Scan for the cell matching the given text and deliver its (X, Y) coordinate at center. 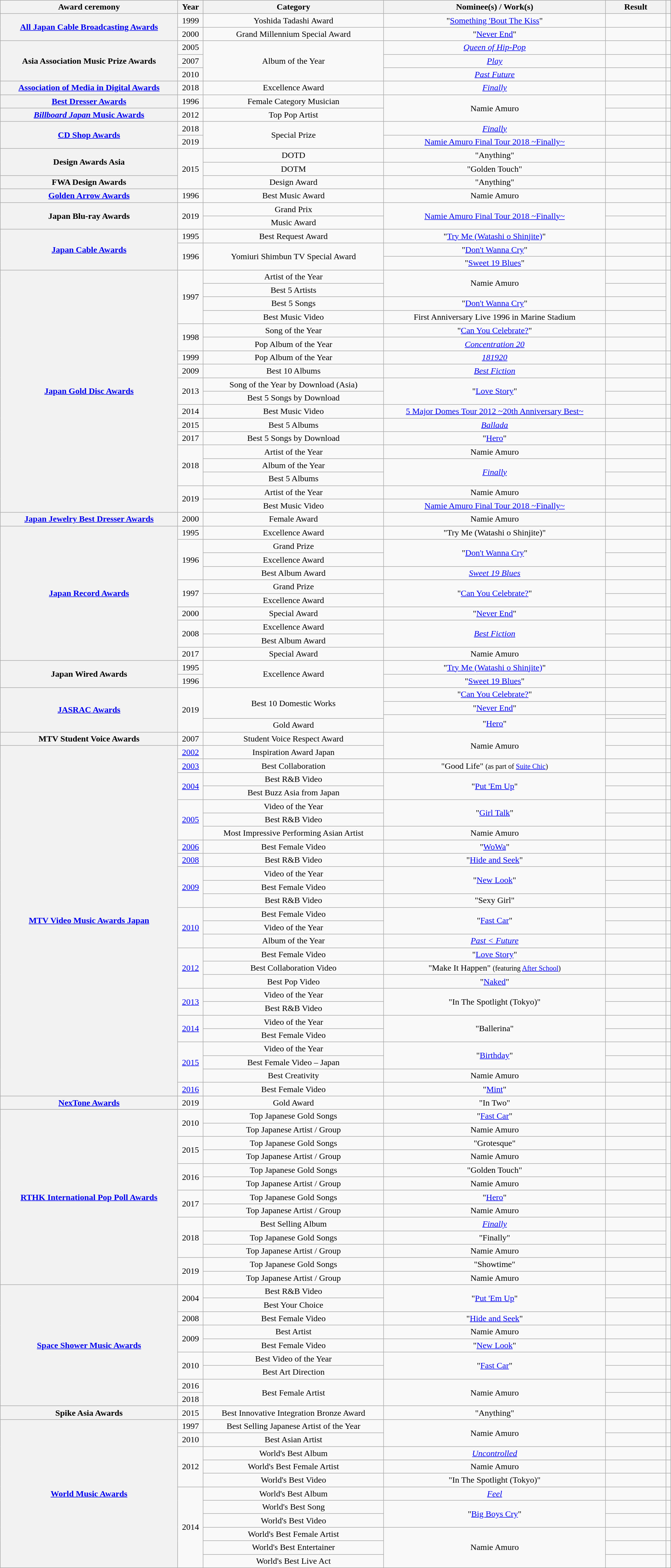
Japan Record Awards (89, 593)
Best Creativity (293, 1076)
Best Dresser Awards (89, 101)
Best 10 Albums (293, 371)
1998 (190, 337)
FWA Design Awards (89, 182)
2002 (190, 752)
MTV Student Voice Awards (89, 739)
Billboard Japan Music Awards (89, 115)
Award ceremony (89, 7)
All Japan Cable Broadcasting Awards (89, 27)
Result (636, 7)
Past < Future (495, 941)
Best Asian Artist (293, 1439)
Best Selling Japanese Artist of the Year (293, 1426)
Female Award (293, 519)
Best Artist (293, 1332)
JASRAC Awards (89, 710)
Japan Jewelry Best Dresser Awards (89, 519)
5 Major Domes Tour 2012 ~20th Anniversary Best~ (495, 411)
Song of the Year (293, 330)
CD Shop Awards (89, 135)
"Mint" (495, 1089)
Best 5 Songs (293, 303)
"Something 'Bout The Kiss" (495, 21)
Uncontrolled (495, 1453)
Japan Blu-ray Awards (89, 216)
2003 (190, 766)
Top Pop Artist (293, 115)
Year (190, 7)
World's Best Entertainer (293, 1547)
Student Voice Respect Award (293, 739)
DOTD (293, 155)
Best Pop Video (293, 981)
Song of the Year by Download (Asia) (293, 384)
"Sexy Girl" (495, 901)
Female Category Musician (293, 101)
RTHK International Pop Poll Awards (89, 1197)
Yoshida Tadashi Award (293, 21)
NexTone Awards (89, 1103)
Best Video of the Year (293, 1359)
"In Two" (495, 1103)
Concentration 20 (495, 344)
Past Future (495, 74)
World's Best Song (293, 1507)
"Girl Talk" (495, 813)
"Make It Happen" (featuring After School) (495, 968)
Special Prize (293, 135)
Asia Association Music Prize Awards (89, 61)
Japan Cable Awards (89, 250)
Best Selling Album (293, 1224)
Best Female Artist (293, 1392)
"Finally" (495, 1238)
Best Art Direction (293, 1372)
Best Your Choice (293, 1305)
181920 (495, 357)
Feel (495, 1494)
DOTM (293, 169)
Design Award (293, 182)
Association of Media in Digital Awards (89, 88)
Grand Prix (293, 209)
"Birthday" (495, 1056)
"WoWa" (495, 847)
Best Collaboration (293, 766)
Yomiuri Shimbun TV Special Award (293, 256)
"Naked" (495, 981)
Best 10 Domestic Works (293, 703)
World Music Awards (89, 1494)
Golden Arrow Awards (89, 196)
"Showtime" (495, 1265)
2006 (190, 847)
Design Awards Asia (89, 162)
Inspiration Award Japan (293, 752)
"Good Life" (as part of Suite Chic) (495, 766)
Best 5 Artists (293, 290)
Best Music Award (293, 196)
Best Collaboration Video (293, 968)
"Big Boys Cry" (495, 1514)
Category (293, 7)
Best Request Award (293, 236)
Sweet 19 Blues (495, 573)
Grand Millennium Special Award (293, 34)
Best Innovative Integration Bronze Award (293, 1413)
Japan Gold Disc Awards (89, 391)
World's Best Live Act (293, 1561)
Nominee(s) / Work(s) (495, 7)
"Ballerina" (495, 1028)
MTV Video Music Awards Japan (89, 921)
Queen of Hip-Pop (495, 47)
Best Buzz Asia from Japan (293, 792)
Spike Asia Awards (89, 1413)
Play (495, 61)
Most Impressive Performing Asian Artist (293, 833)
Space Shower Music Awards (89, 1346)
Music Award (293, 223)
First Anniversary Live 1996 in Marine Stadium (495, 317)
Ballada (495, 425)
Japan Wired Awards (89, 674)
Best Female Video – Japan (293, 1062)
"Grotesque" (495, 1143)
